Scan for the cell matching the given text and deliver its (X, Y) coordinate at center. 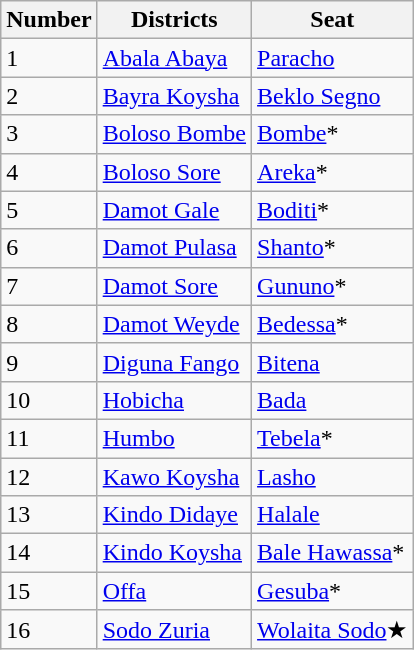
Boloso Sore (174, 172)
Bombe* (332, 134)
Gununo* (332, 286)
Humbo (174, 438)
14 (49, 553)
5 (49, 210)
11 (49, 438)
Kindo Koysha (174, 553)
Shanto* (332, 248)
Bada (332, 400)
Seat (332, 20)
Number (49, 20)
Bedessa* (332, 324)
6 (49, 248)
Diguna Fango (174, 362)
Damot Sore (174, 286)
16 (49, 630)
Wolaita Sodo★ (332, 630)
Halale (332, 515)
8 (49, 324)
2 (49, 96)
Gesuba* (332, 591)
Sodo Zuria (174, 630)
Damot Pulasa (174, 248)
Bayra Koysha (174, 96)
15 (49, 591)
Damot Weyde (174, 324)
4 (49, 172)
12 (49, 477)
Beklo Segno (332, 96)
Bale Hawassa* (332, 553)
Boloso Bombe (174, 134)
Districts (174, 20)
9 (49, 362)
3 (49, 134)
10 (49, 400)
1 (49, 58)
13 (49, 515)
Paracho (332, 58)
7 (49, 286)
Kindo Didaye (174, 515)
Hobicha (174, 400)
Kawo Koysha (174, 477)
Boditi* (332, 210)
Abala Abaya (174, 58)
Damot Gale (174, 210)
Offa (174, 591)
Tebela* (332, 438)
Areka* (332, 172)
Lasho (332, 477)
Bitena (332, 362)
